Provide the [X, Y] coordinate of the cell's center where the given text is located.  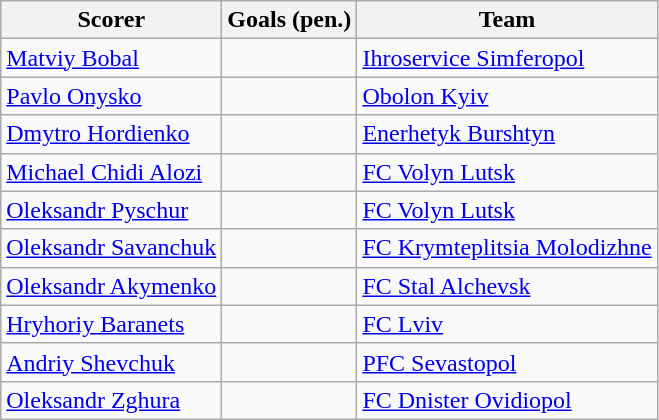
Oleksandr Akymenko [112, 286]
Scorer [112, 20]
Enerhetyk Burshtyn [507, 134]
Pavlo Onysko [112, 96]
Dmytro Hordienko [112, 134]
PFC Sevastopol [507, 362]
FC Lviv [507, 324]
Oleksandr Savanchuk [112, 248]
FC Krymteplitsia Molodizhne [507, 248]
Obolon Kyiv [507, 96]
Oleksandr Pyschur [112, 210]
Michael Chidi Alozi [112, 172]
Oleksandr Zghura [112, 400]
Goals (pen.) [290, 20]
FC Stal Alchevsk [507, 286]
Hryhoriy Baranets [112, 324]
Ihroservice Simferopol [507, 58]
FC Dnister Ovidiopol [507, 400]
Team [507, 20]
Matviy Bobal [112, 58]
Andriy Shevchuk [112, 362]
